Detect which cell encompasses the target text, then output its (X, Y) center coordinate. 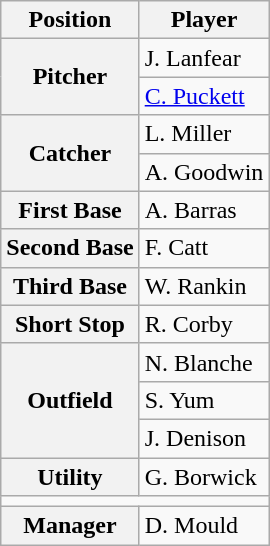
Pitcher (70, 77)
First Base (70, 210)
W. Rankin (204, 286)
Utility (70, 477)
G. Borwick (204, 477)
Short Stop (70, 324)
D. Mould (204, 526)
F. Catt (204, 248)
N. Blanche (204, 362)
Third Base (70, 286)
Catcher (70, 153)
S. Yum (204, 400)
J. Lanfear (204, 58)
A. Goodwin (204, 172)
R. Corby (204, 324)
Second Base (70, 248)
C. Puckett (204, 96)
L. Miller (204, 134)
A. Barras (204, 210)
Position (70, 20)
J. Denison (204, 438)
Manager (70, 526)
Player (204, 20)
Outfield (70, 400)
